Return the [x, y] coordinate for the center point of the cell that contains the specified text.  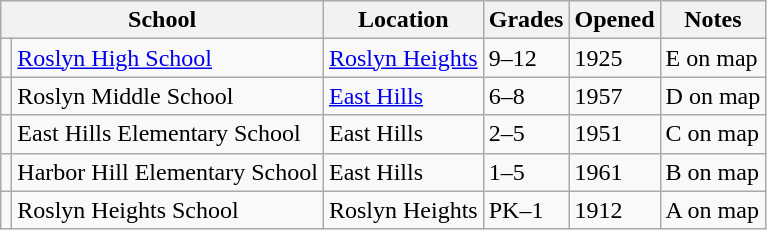
Grades [526, 20]
1925 [614, 58]
Opened [614, 20]
2–5 [526, 134]
9–12 [526, 58]
Location [403, 20]
Notes [713, 20]
Harbor Hill Elementary School [168, 172]
D on map [713, 96]
1957 [614, 96]
1–5 [526, 172]
A on map [713, 210]
PK–1 [526, 210]
Roslyn High School [168, 58]
Roslyn Heights School [168, 210]
East Hills Elementary School [168, 134]
B on map [713, 172]
1961 [614, 172]
Roslyn Middle School [168, 96]
6–8 [526, 96]
1912 [614, 210]
C on map [713, 134]
1951 [614, 134]
School [162, 20]
E on map [713, 58]
